Search for the cell housing the specified text and yield its [x, y] center coordinate. 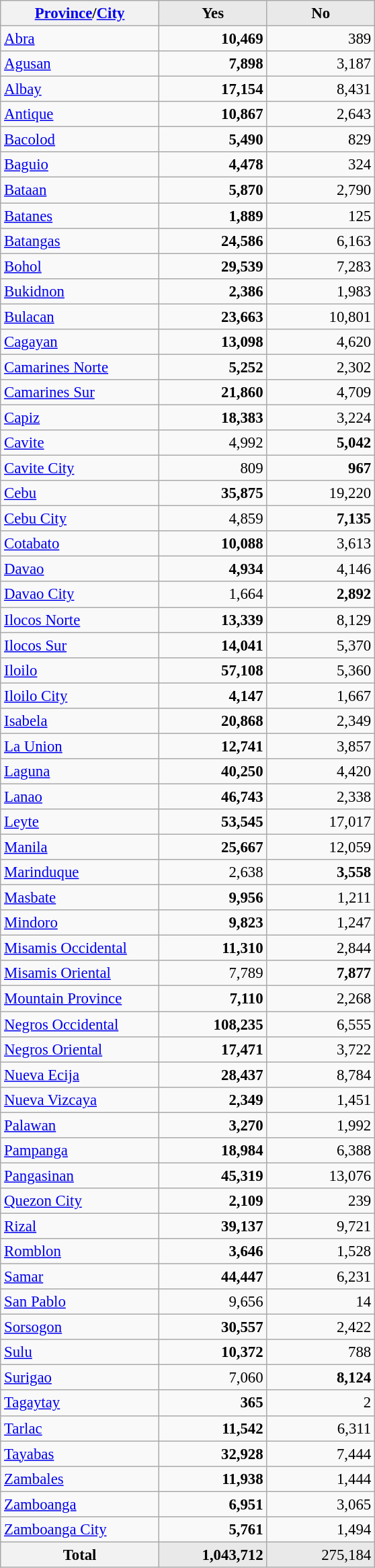
Sorsogon [80, 1327]
2,109 [212, 1201]
2,892 [321, 595]
Bacolod [80, 140]
8,124 [321, 1378]
Mountain Province [80, 999]
5,490 [212, 140]
9,656 [212, 1302]
4,620 [321, 342]
Laguna [80, 772]
6,388 [321, 1151]
389 [321, 39]
Batanes [80, 216]
5,042 [321, 443]
Bohol [80, 266]
39,137 [212, 1226]
Cavite City [80, 468]
Zambales [80, 1479]
6,163 [321, 241]
Mindoro [80, 923]
Iloilo [80, 670]
3,270 [212, 1125]
1,992 [321, 1125]
4,146 [321, 569]
32,928 [212, 1454]
Cebu [80, 493]
7,898 [212, 64]
Quezon City [80, 1201]
788 [321, 1352]
Negros Oriental [80, 1049]
1,528 [321, 1251]
24,586 [212, 241]
25,667 [212, 848]
7,877 [321, 974]
13,339 [212, 620]
Davao [80, 569]
Manila [80, 848]
809 [212, 468]
1,043,712 [212, 1555]
Bukidnon [80, 291]
53,545 [212, 822]
4,992 [212, 443]
10,867 [212, 114]
San Pablo [80, 1302]
45,319 [212, 1175]
Cagayan [80, 342]
Rizal [80, 1226]
1,983 [321, 291]
1,889 [212, 216]
Pangasinan [80, 1175]
Antique [80, 114]
46,743 [212, 796]
1,211 [321, 898]
3,857 [321, 746]
275,184 [321, 1555]
4,478 [212, 165]
4,147 [212, 696]
Romblon [80, 1251]
4,420 [321, 772]
Negros Occidental [80, 1024]
Tagaytay [80, 1403]
5,761 [212, 1530]
Nueva Ecija [80, 1075]
35,875 [212, 493]
3,187 [321, 64]
Camarines Norte [80, 367]
Zamboanga [80, 1504]
3,558 [321, 872]
7,110 [212, 999]
28,437 [212, 1075]
4,934 [212, 569]
Sulu [80, 1352]
3,646 [212, 1251]
30,557 [212, 1327]
2,422 [321, 1327]
14,041 [212, 645]
Province/City [80, 13]
11,938 [212, 1479]
4,859 [212, 519]
3,065 [321, 1504]
7,283 [321, 266]
3,722 [321, 1049]
Tarlac [80, 1428]
108,235 [212, 1024]
8,431 [321, 89]
La Union [80, 746]
324 [321, 165]
2,268 [321, 999]
29,539 [212, 266]
1,444 [321, 1479]
Zamboanga City [80, 1530]
2,338 [321, 796]
Palawan [80, 1125]
1,247 [321, 923]
Cebu City [80, 519]
12,741 [212, 746]
44,447 [212, 1277]
Surigao [80, 1378]
23,663 [212, 317]
Total [80, 1555]
Yes [212, 13]
20,868 [212, 721]
11,310 [212, 948]
Cavite [80, 443]
19,220 [321, 493]
2,643 [321, 114]
18,383 [212, 417]
40,250 [212, 772]
Capiz [80, 417]
No [321, 13]
Abra [80, 39]
7,444 [321, 1454]
8,784 [321, 1075]
829 [321, 140]
2 [321, 1403]
4,709 [321, 393]
Ilocos Norte [80, 620]
1,667 [321, 696]
18,984 [212, 1151]
Bulacan [80, 317]
2,386 [212, 291]
12,059 [321, 848]
Albay [80, 89]
Agusan [80, 64]
5,370 [321, 645]
7,789 [212, 974]
7,135 [321, 519]
Iloilo City [80, 696]
Davao City [80, 595]
Pampanga [80, 1151]
1,451 [321, 1100]
Isabela [80, 721]
6,311 [321, 1428]
125 [321, 216]
Cotabato [80, 544]
1,494 [321, 1530]
Leyte [80, 822]
6,951 [212, 1504]
5,360 [321, 670]
14 [321, 1302]
17,471 [212, 1049]
1,664 [212, 595]
9,956 [212, 898]
10,088 [212, 544]
Marinduque [80, 872]
2,638 [212, 872]
Bataan [80, 190]
57,108 [212, 670]
Ilocos Sur [80, 645]
17,017 [321, 822]
Misamis Oriental [80, 974]
Tayabas [80, 1454]
365 [212, 1403]
13,076 [321, 1175]
Camarines Sur [80, 393]
21,860 [212, 393]
13,098 [212, 342]
11,542 [212, 1428]
2,790 [321, 190]
9,823 [212, 923]
Masbate [80, 898]
3,613 [321, 544]
10,469 [212, 39]
10,372 [212, 1352]
Batangas [80, 241]
Misamis Occidental [80, 948]
17,154 [212, 89]
10,801 [321, 317]
6,555 [321, 1024]
Lanao [80, 796]
5,870 [212, 190]
Samar [80, 1277]
5,252 [212, 367]
8,129 [321, 620]
967 [321, 468]
Baguio [80, 165]
239 [321, 1201]
Nueva Vizcaya [80, 1100]
7,060 [212, 1378]
3,224 [321, 417]
6,231 [321, 1277]
2,302 [321, 367]
9,721 [321, 1226]
2,844 [321, 948]
